Detect which cell encompasses the target text, then output its [x, y] center coordinate. 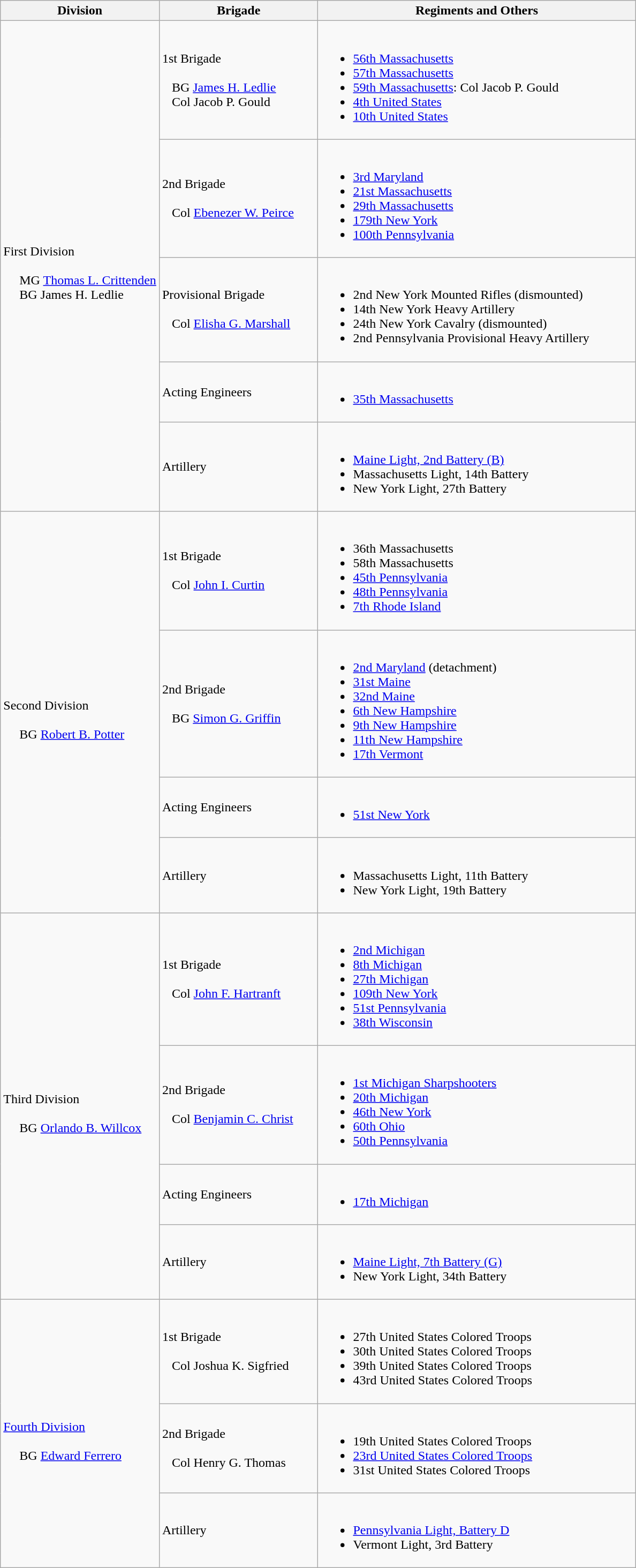
1st Brigade Col Joshua K. Sigfried [239, 1352]
3rd Maryland21st Massachusetts29th Massachusetts179th New York100th Pennsylvania [476, 198]
35th Massachusetts [476, 392]
2nd New York Mounted Rifles (dismounted)14th New York Heavy Artillery24th New York Cavalry (dismounted)2nd Pennsylvania Provisional Heavy Artillery [476, 310]
2nd Brigade Col Benjamin C. Christ [239, 1104]
56th Massachusetts57th Massachusetts59th Massachusetts: Col Jacob P. Gould4th United States10th United States [476, 80]
2nd Maryland (detachment)31st Maine32nd Maine6th New Hampshire9th New Hampshire11th New Hampshire17th Vermont [476, 704]
First Division MG Thomas L. Crittenden BG James H. Ledlie [80, 266]
1st Michigan Sharpshooters20th Michigan46th New York60th Ohio50th Pennsylvania [476, 1104]
Division [80, 11]
Fourth Division BG Edward Ferrero [80, 1434]
2nd Brigade Col Henry G. Thomas [239, 1448]
Brigade [239, 11]
Second Division BG Robert B. Potter [80, 712]
Massachusetts Light, 11th BatteryNew York Light, 19th Battery [476, 875]
1st Brigade Col John F. Hartranft [239, 979]
Maine Light, 7th Battery (G)New York Light, 34th Battery [476, 1262]
36th Massachusetts58th Massachusetts45th Pennsylvania48th Pennsylvania7th Rhode Island [476, 571]
1st Brigade Col John I. Curtin [239, 571]
17th Michigan [476, 1194]
27th United States Colored Troops30th United States Colored Troops39th United States Colored Troops43rd United States Colored Troops [476, 1352]
2nd Brigade Col Ebenezer W. Peirce [239, 198]
Maine Light, 2nd Battery (B)Massachusetts Light, 14th BatteryNew York Light, 27th Battery [476, 467]
Third Division BG Orlando B. Willcox [80, 1106]
Regiments and Others [476, 11]
Pennsylvania Light, Battery DVermont Light, 3rd Battery [476, 1531]
Provisional Brigade Col Elisha G. Marshall [239, 310]
2nd Michigan8th Michigan27th Michigan109th New York51st Pennsylvania38th Wisconsin [476, 979]
51st New York [476, 808]
1st Brigade BG James H. Ledlie Col Jacob P. Gould [239, 80]
19th United States Colored Troops23rd United States Colored Troops31st United States Colored Troops [476, 1448]
2nd Brigade BG Simon G. Griffin [239, 704]
